Find where the given text appears and provide that cell's center as (x, y) coordinate. 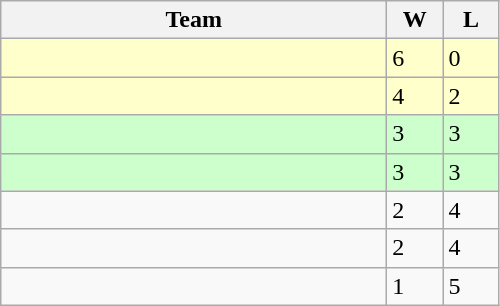
0 (471, 58)
Team (194, 20)
5 (471, 286)
L (471, 20)
6 (415, 58)
1 (415, 286)
W (415, 20)
